Determine the (x, y) coordinate at the center of the cell enclosing the given text.  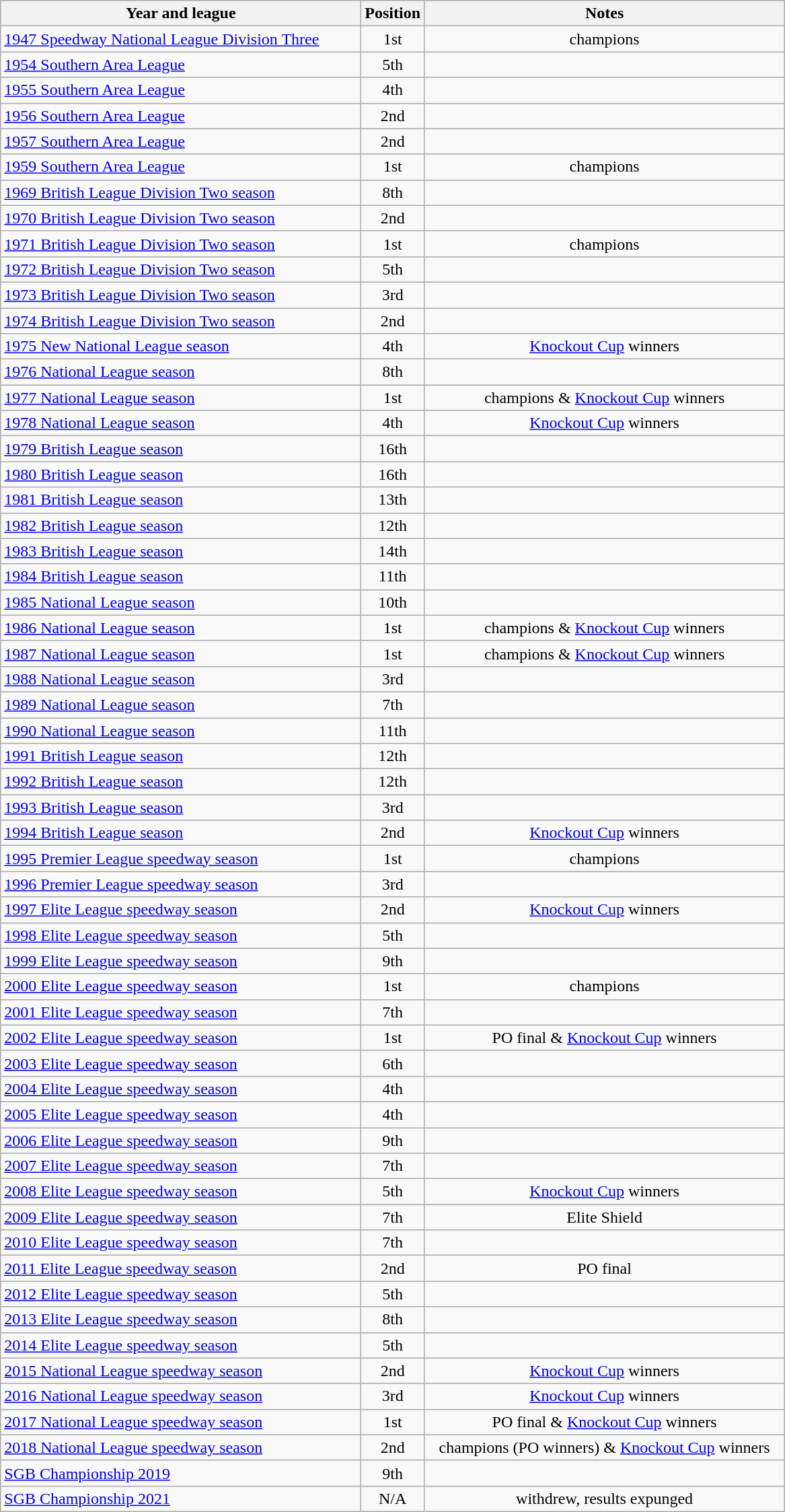
1995 Premier League speedway season (181, 859)
1974 British League Division Two season (181, 321)
1999 Elite League speedway season (181, 961)
1971 British League Division Two season (181, 244)
2010 Elite League speedway season (181, 1243)
1959 Southern Area League (181, 167)
13th (393, 500)
1997 Elite League speedway season (181, 910)
N/A (393, 1499)
Year and league (181, 13)
1991 British League season (181, 756)
2005 Elite League speedway season (181, 1114)
2017 National League speedway season (181, 1422)
2003 Elite League speedway season (181, 1063)
2014 Elite League speedway season (181, 1345)
1994 British League season (181, 833)
1998 Elite League speedway season (181, 935)
1955 Southern Area League (181, 90)
champions (PO winners) & Knockout Cup winners (605, 1447)
1975 New National League season (181, 347)
1978 National League season (181, 423)
2011 Elite League speedway season (181, 1268)
1970 British League Division Two season (181, 218)
1957 Southern Area League (181, 141)
1985 National League season (181, 602)
1956 Southern Area League (181, 116)
1980 British League season (181, 474)
1977 National League season (181, 398)
2008 Elite League speedway season (181, 1192)
1993 British League season (181, 807)
14th (393, 551)
1982 British League season (181, 526)
2001 Elite League speedway season (181, 1012)
1947 Speedway National League Division Three (181, 39)
6th (393, 1063)
2013 Elite League speedway season (181, 1320)
1973 British League Division Two season (181, 295)
2015 National League speedway season (181, 1371)
2006 Elite League speedway season (181, 1141)
2012 Elite League speedway season (181, 1294)
2009 Elite League speedway season (181, 1217)
1986 National League season (181, 628)
1987 National League season (181, 653)
Elite Shield (605, 1217)
Position (393, 13)
2000 Elite League speedway season (181, 986)
2002 Elite League speedway season (181, 1038)
1990 National League season (181, 730)
1954 Southern Area League (181, 65)
1981 British League season (181, 500)
1976 National League season (181, 372)
1988 National League season (181, 679)
SGB Championship 2019 (181, 1473)
1972 British League Division Two season (181, 269)
10th (393, 602)
Notes (605, 13)
SGB Championship 2021 (181, 1499)
1979 British League season (181, 449)
withdrew, results expunged (605, 1499)
2004 Elite League speedway season (181, 1089)
2018 National League speedway season (181, 1447)
1989 National League season (181, 705)
PO final (605, 1268)
1984 British League season (181, 577)
2007 Elite League speedway season (181, 1166)
1969 British League Division Two season (181, 192)
1992 British League season (181, 782)
1996 Premier League speedway season (181, 884)
1983 British League season (181, 551)
2016 National League speedway season (181, 1396)
